Return (x, y) of the center of cell containing provided text 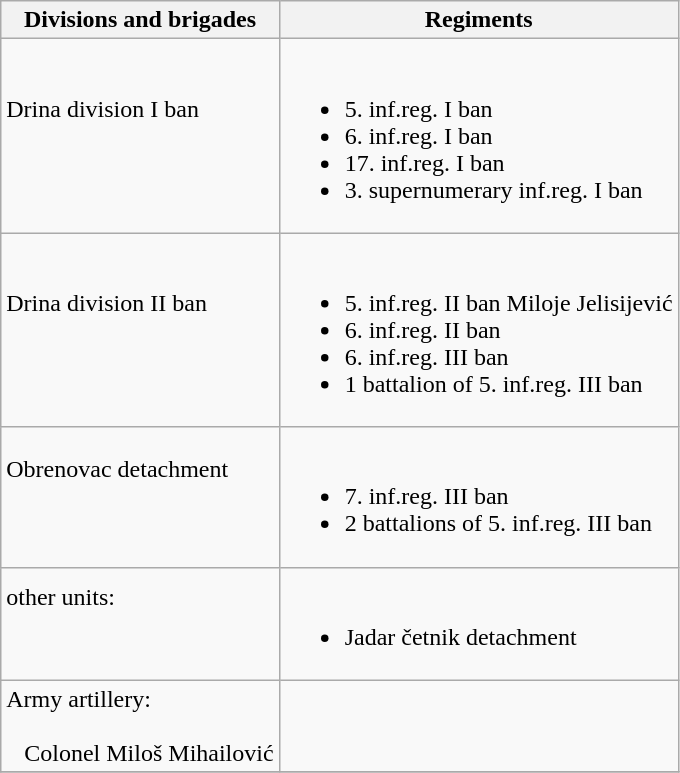
Divisions and brigades (140, 20)
Drina division I ban (140, 136)
7. inf.reg. III ban2 battalions of 5. inf.reg. III ban (478, 497)
Army artillery: Colonel Miloš Mihailović (140, 726)
Regiments (478, 20)
Obrenovac detachment (140, 497)
5. inf.reg. I ban6. inf.reg. I ban17. inf.reg. I ban3. supernumerary inf.reg. I ban (478, 136)
5. inf.reg. II ban Miloje Jelisijević6. inf.reg. II ban6. inf.reg. III ban1 battalion of 5. inf.reg. III ban (478, 330)
Jadar četnik detachment (478, 624)
Drina division II ban (140, 330)
other units: (140, 624)
